Locate the cell with the specified text and output its (X, Y) center coordinate. 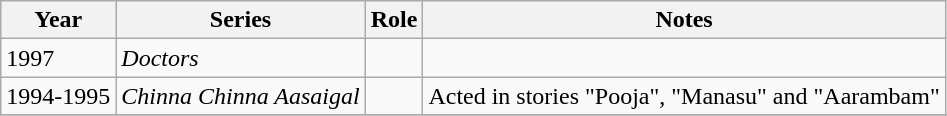
Acted in stories "Pooja", "Manasu" and "Aarambam" (684, 96)
Year (58, 20)
Role (394, 20)
Series (240, 20)
Notes (684, 20)
1994-1995 (58, 96)
Chinna Chinna Aasaigal (240, 96)
Doctors (240, 58)
1997 (58, 58)
